Identify which cell holds the provided text, then report its (x, y) central coordinate. 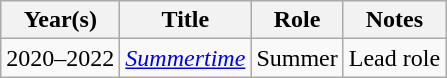
Summertime (186, 58)
Role (297, 20)
Title (186, 20)
Notes (394, 20)
2020–2022 (60, 58)
Year(s) (60, 20)
Lead role (394, 58)
Summer (297, 58)
